Capture the cell that displays the provided text and extract its [x, y] central coordinate. 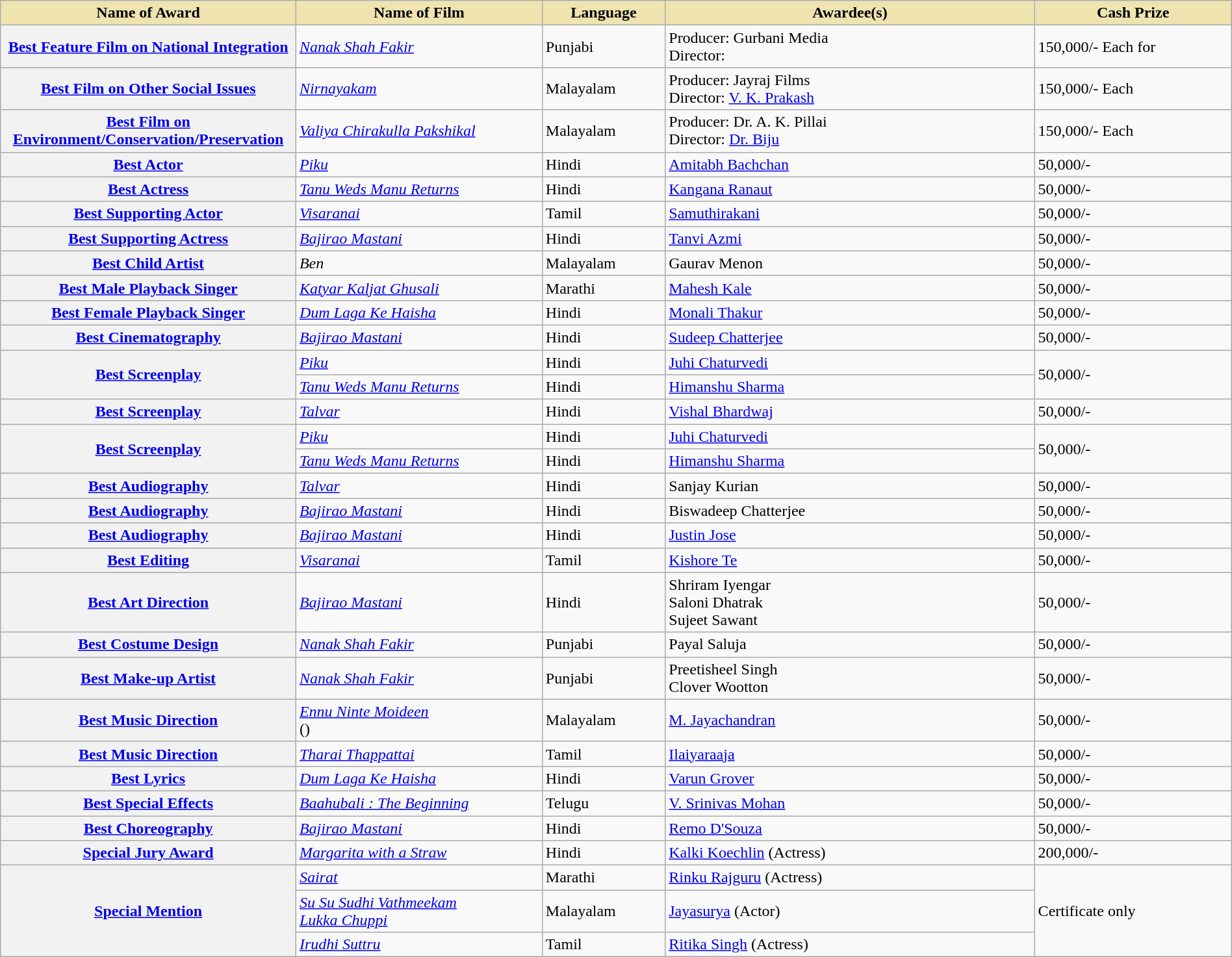
Best Supporting Actor [148, 214]
Mahesh Kale [850, 288]
Varun Grover [850, 778]
Telugu [603, 803]
Special Jury Award [148, 853]
Cash Prize [1133, 13]
Remo D'Souza [850, 828]
Best Actor [148, 164]
Sanjay Kurian [850, 486]
Margarita with a Straw [418, 853]
Best Special Effects [148, 803]
Producer: Dr. A. K. PillaiDirector: Dr. Biju [850, 131]
Best Editing [148, 560]
Best Choreography [148, 828]
Ritika Singh (Actress) [850, 945]
Jayasurya (Actor) [850, 911]
Biswadeep Chatterjee [850, 511]
Best Lyrics [148, 778]
V. Srinivas Mohan [850, 803]
Ilaiyaraaja [850, 754]
Sudeep Chatterjee [850, 337]
Best Male Playback Singer [148, 288]
Best Film on Environment/Conservation/Preservation [148, 131]
Producer: Jayraj FilmsDirector: V. K. Prakash [850, 88]
Best Feature Film on National Integration [148, 47]
Samuthirakani [850, 214]
Awardee(s) [850, 13]
Preetisheel SinghClover Wootton [850, 678]
Nirnayakam [418, 88]
M. Jayachandran [850, 720]
Name of Film [418, 13]
Gaurav Menon [850, 263]
Sairat [418, 878]
Best Art Direction [148, 602]
Special Mention [148, 911]
Tharai Thappattai [418, 754]
Best Supporting Actress [148, 238]
150,000/- Each for [1133, 47]
200,000/- [1133, 853]
Best Costume Design [148, 644]
Katyar Kaljat Ghusali [418, 288]
Best Actress [148, 189]
Vishal Bhardwaj [850, 412]
Language [603, 13]
Monali Thakur [850, 313]
Kangana Ranaut [850, 189]
Irudhi Suttru [418, 945]
Amitabh Bachchan [850, 164]
Ennu Ninte Moideen () [418, 720]
Ben [418, 263]
Producer: Gurbani MediaDirector: [850, 47]
Best Film on Other Social Issues [148, 88]
Kishore Te [850, 560]
Certificate only [1133, 911]
Rinku Rajguru (Actress) [850, 878]
Justin Jose [850, 535]
Best Cinematography [148, 337]
Kalki Koechlin (Actress) [850, 853]
Valiya Chirakulla Pakshikal [418, 131]
Name of Award [148, 13]
Best Make-up Artist [148, 678]
Best Female Playback Singer [148, 313]
Shriram IyengarSaloni DhatrakSujeet Sawant [850, 602]
Su Su Sudhi VathmeekamLukka Chuppi [418, 911]
Tanvi Azmi [850, 238]
Best Child Artist [148, 263]
Baahubali : The Beginning [418, 803]
Payal Saluja [850, 644]
